Detect which cell encompasses the target text, then output its [x, y] center coordinate. 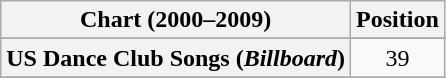
US Dance Club Songs (Billboard) [176, 58]
39 [398, 58]
Chart (2000–2009) [176, 20]
Position [398, 20]
